Capture the cell that displays the provided text and extract its (x, y) central coordinate. 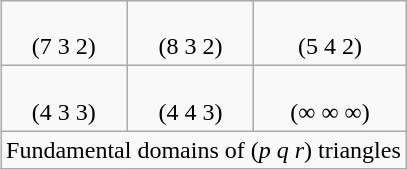
(8 3 2) (190, 34)
(4 3 3) (64, 98)
(4 4 3) (190, 98)
(∞ ∞ ∞) (330, 98)
Fundamental domains of (p q r) triangles (204, 150)
(5 4 2) (330, 34)
(7 3 2) (64, 34)
